Pinpoint the cell where the given text exists, returning its [X, Y] midpoint coordinate. 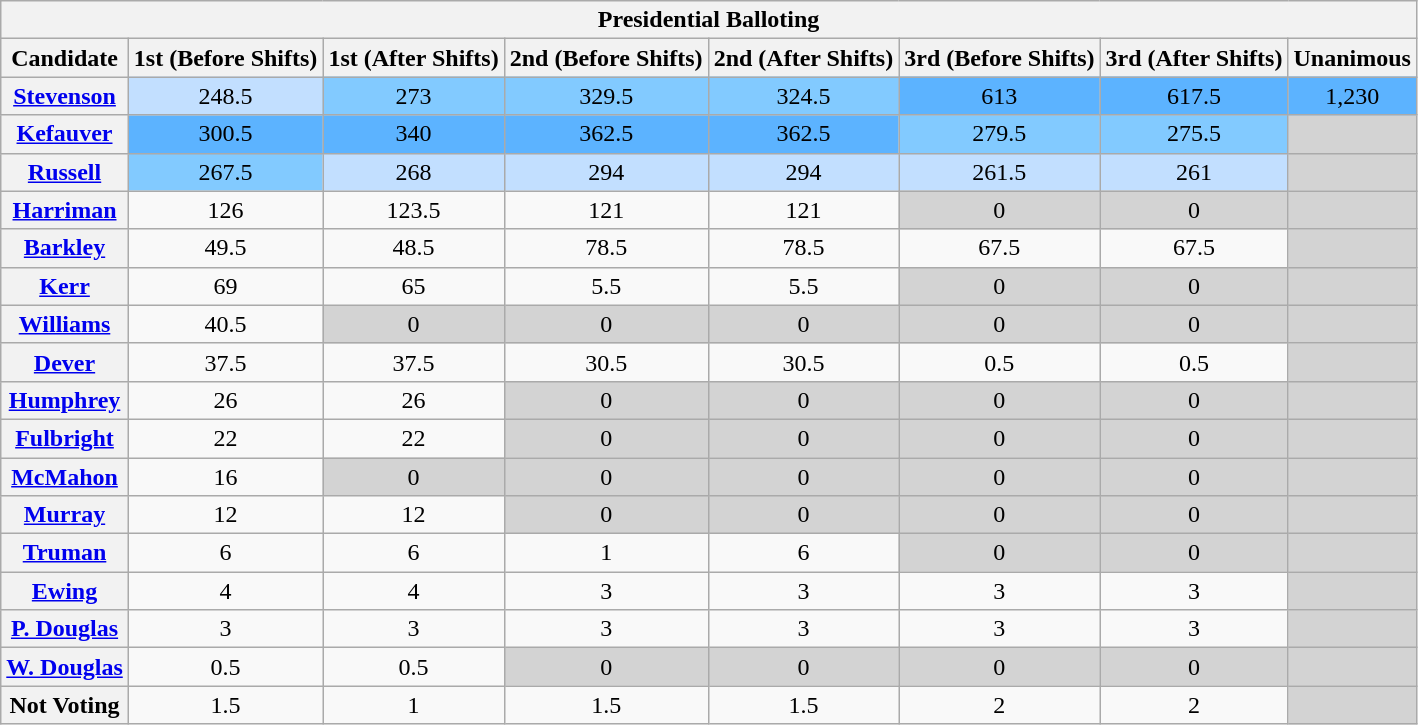
P. Douglas [65, 629]
2nd (After Shifts) [804, 58]
1st (Before Shifts) [226, 58]
123.5 [414, 210]
261 [1194, 172]
Dever [65, 362]
273 [414, 96]
329.5 [606, 96]
340 [414, 134]
3rd (After Shifts) [1194, 58]
69 [226, 286]
Murray [65, 515]
126 [226, 210]
279.5 [1000, 134]
300.5 [226, 134]
Barkley [65, 248]
Candidate [65, 58]
Harriman [65, 210]
Ewing [65, 591]
Kerr [65, 286]
McMahon [65, 477]
Not Voting [65, 705]
3rd (Before Shifts) [1000, 58]
Fulbright [65, 438]
48.5 [414, 248]
1st (After Shifts) [414, 58]
248.5 [226, 96]
W. Douglas [65, 667]
275.5 [1194, 134]
613 [1000, 96]
Humphrey [65, 400]
Williams [65, 324]
Stevenson [65, 96]
16 [226, 477]
2nd (Before Shifts) [606, 58]
324.5 [804, 96]
1,230 [1352, 96]
49.5 [226, 248]
261.5 [1000, 172]
267.5 [226, 172]
Russell [65, 172]
Kefauver [65, 134]
268 [414, 172]
40.5 [226, 324]
Presidential Balloting [709, 20]
65 [414, 286]
Unanimous [1352, 58]
Truman [65, 553]
617.5 [1194, 96]
